For the text-containing cell, return its midpoint in [X, Y] coordinate format. 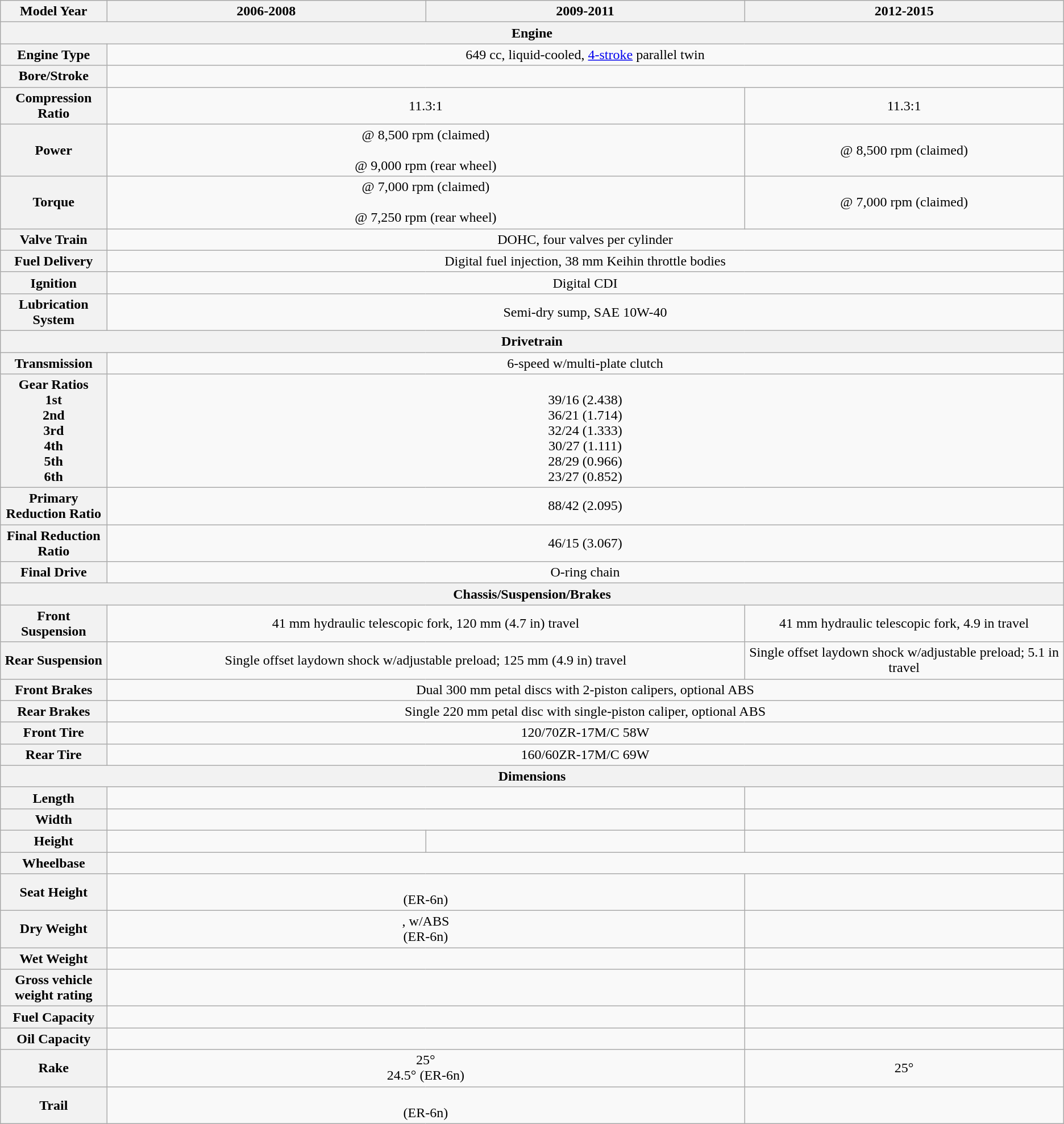
120/70ZR-17M/C 58W [585, 733]
Semi-dry sump, SAE 10W-40 [585, 312]
@ 8,500 rpm (claimed) [904, 150]
88/42 (2.095) [585, 506]
41 mm hydraulic telescopic fork, 120 mm (4.7 in) travel [426, 623]
Width [53, 819]
Engine Type [53, 55]
Transmission [53, 363]
Front Brakes [53, 690]
Oil Capacity [53, 1039]
Valve Train [53, 239]
649 cc, liquid-cooled, 4-stroke parallel twin [585, 55]
@ 8,500 rpm (claimed) @ 9,000 rpm (rear wheel) [426, 150]
Ignition [53, 283]
Trail [53, 1105]
Digital fuel injection, 38 mm Keihin throttle bodies [585, 261]
Model Year [53, 11]
Dimensions [532, 776]
Engine [532, 33]
Dry Weight [53, 929]
Digital CDI [585, 283]
Front Suspension [53, 623]
Length [53, 798]
160/60ZR-17M/C 69W [585, 754]
Power [53, 150]
Fuel Capacity [53, 1017]
Torque [53, 202]
Rear Suspension [53, 661]
Dual 300 mm petal discs with 2-piston calipers, optional ABS [585, 690]
, w/ABS (ER-6n) [426, 929]
Rear Tire [53, 754]
DOHC, four valves per cylinder [585, 239]
@ 7,000 rpm (claimed) @ 7,250 rpm (rear wheel) [426, 202]
Lubrication System [53, 312]
Single 220 mm petal disc with single-piston caliper, optional ABS [585, 711]
39/16 (2.438)36/21 (1.714)32/24 (1.333)30/27 (1.111)28/29 (0.966)23/27 (0.852) [585, 431]
2009-2011 [585, 11]
Final Reduction Ratio [53, 544]
Wet Weight [53, 959]
Gear Ratios1st2nd3rd4th5th6th [53, 431]
Primary Reduction Ratio [53, 506]
Single offset laydown shock w/adjustable preload; 125 mm (4.9 in) travel [426, 661]
25°24.5° (ER-6n) [426, 1068]
Height [53, 841]
Compression Ratio [53, 106]
Rear Brakes [53, 711]
Gross vehicle weight rating [53, 988]
O-ring chain [585, 573]
Final Drive [53, 573]
46/15 (3.067) [585, 544]
25° [904, 1068]
Chassis/Suspension/Brakes [532, 594]
Rake [53, 1068]
Seat Height [53, 893]
6-speed w/multi-plate clutch [585, 363]
Single offset laydown shock w/adjustable preload; 5.1 in travel [904, 661]
@ 7,000 rpm (claimed) [904, 202]
2006-2008 [266, 11]
41 mm hydraulic telescopic fork, 4.9 in travel [904, 623]
Drivetrain [532, 341]
Fuel Delivery [53, 261]
Bore/Stroke [53, 76]
2012-2015 [904, 11]
Front Tire [53, 733]
Wheelbase [53, 862]
